Detect which cell encompasses the target text, then output its [x, y] center coordinate. 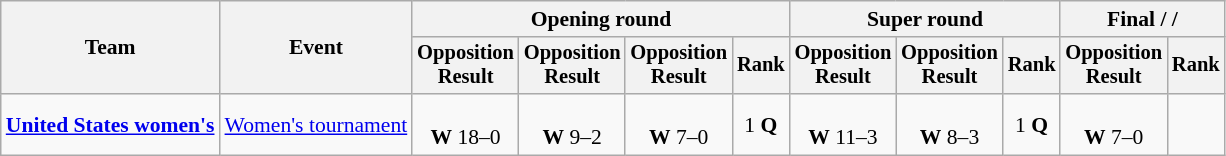
W 18–0 [466, 124]
Opening round [600, 19]
Team [110, 48]
Event [316, 48]
United States women's [110, 124]
W 9–2 [572, 124]
Super round [926, 19]
W 11–3 [844, 124]
Women's tournament [316, 124]
Final / / [1142, 19]
W 8–3 [950, 124]
